Detect which cell encompasses the target text, then output its [x, y] center coordinate. 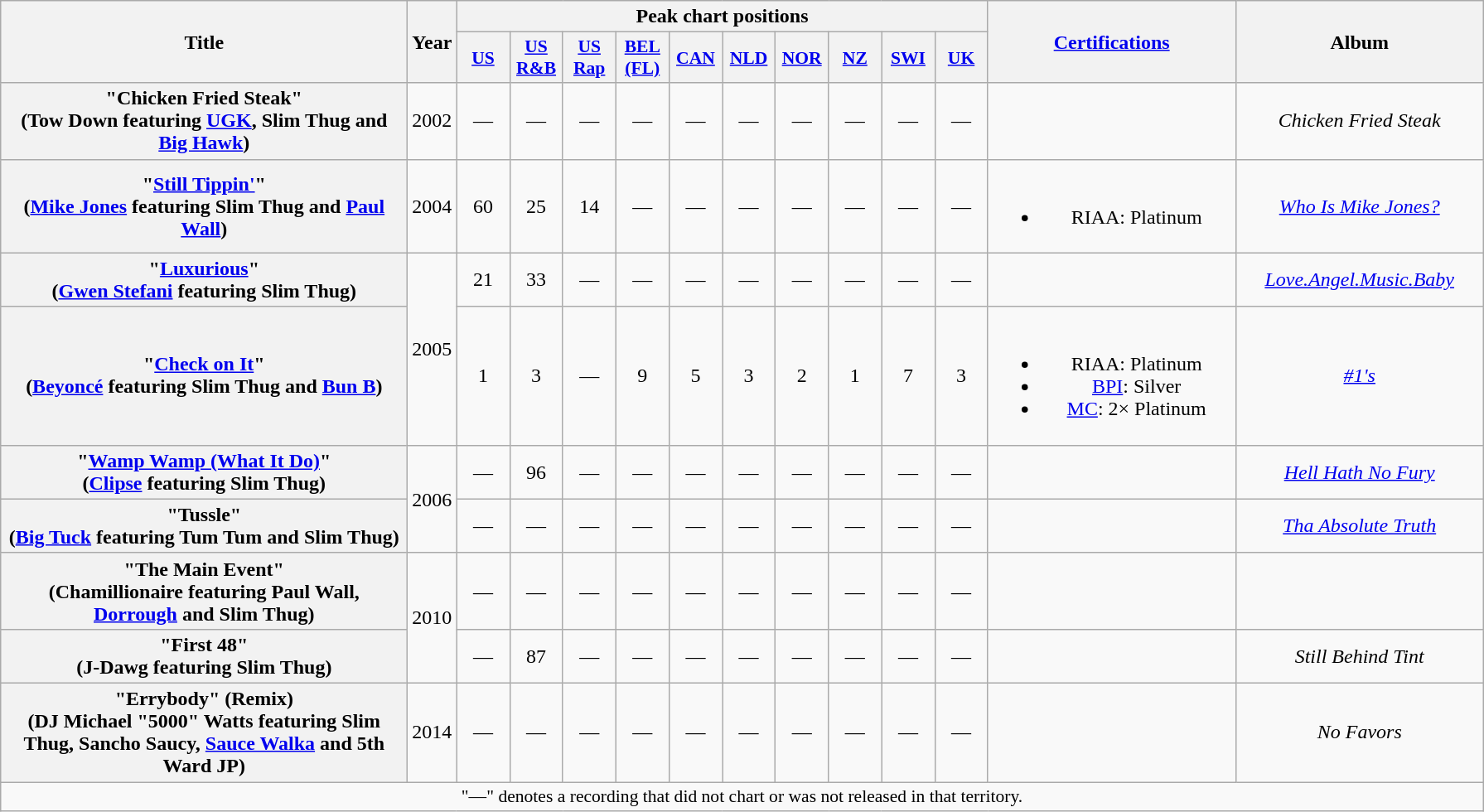
21 [483, 280]
96 [536, 472]
2006 [433, 499]
25 [536, 205]
2005 [433, 349]
2004 [433, 205]
USRap [589, 58]
"Luxurious"(Gwen Stefani featuring Slim Thug) [204, 280]
US [483, 58]
"—" denotes a recording that did not chart or was not released in that territory. [742, 797]
2 [802, 376]
2002 [433, 121]
"Check on It"(Beyoncé featuring Slim Thug and Bun B) [204, 376]
Peak chart positions [723, 17]
Chicken Fried Steak [1359, 121]
9 [642, 376]
SWI [908, 58]
"Errybody" (Remix)(DJ Michael "5000" Watts featuring Slim Thug, Sancho Saucy, Sauce Walka and 5th Ward JP) [204, 732]
#1's [1359, 376]
"First 48"(J-Dawg featuring Slim Thug) [204, 656]
Who Is Mike Jones? [1359, 205]
"Still Tippin'"(Mike Jones featuring Slim Thug and Paul Wall) [204, 205]
Hell Hath No Fury [1359, 472]
UK [961, 58]
Year [433, 41]
2010 [433, 618]
Tha Absolute Truth [1359, 525]
NLD [749, 58]
"Chicken Fried Steak"(Tow Down featuring UGK, Slim Thug and Big Hawk) [204, 121]
33 [536, 280]
NOR [802, 58]
"Tussle"(Big Tuck featuring Tum Tum and Slim Thug) [204, 525]
5 [695, 376]
7 [908, 376]
Still Behind Tint [1359, 656]
60 [483, 205]
RIAA: Platinum [1112, 205]
BEL(FL) [642, 58]
"The Main Event"(Chamillionaire featuring Paul Wall, Dorrough and Slim Thug) [204, 591]
Album [1359, 41]
14 [589, 205]
87 [536, 656]
RIAA: PlatinumBPI: SilverMC: 2× Platinum [1112, 376]
Title [204, 41]
NZ [855, 58]
2014 [433, 732]
CAN [695, 58]
No Favors [1359, 732]
Love.Angel.Music.Baby [1359, 280]
"Wamp Wamp (What It Do)"(Clipse featuring Slim Thug) [204, 472]
Certifications [1112, 41]
USR&B [536, 58]
